From the cell containing the given text, extract its center point as (X, Y) coordinate. 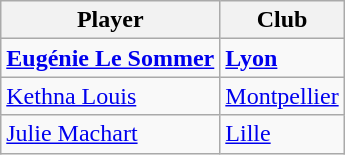
Montpellier (282, 96)
Player (110, 20)
Lille (282, 134)
Lyon (282, 58)
Club (282, 20)
Julie Machart (110, 134)
Kethna Louis (110, 96)
Eugénie Le Sommer (110, 58)
